Return the (x, y) coordinate for the center point of the cell that contains the specified text.  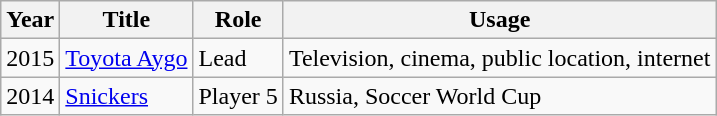
Role (238, 20)
Television, cinema, public location, internet (500, 58)
Player 5 (238, 96)
Lead (238, 58)
Year (30, 20)
Snickers (126, 96)
Toyota Aygo (126, 58)
Usage (500, 20)
2015 (30, 58)
2014 (30, 96)
Russia, Soccer World Cup (500, 96)
Title (126, 20)
